Return the (X, Y) coordinate for the center point of the cell that contains the specified text.  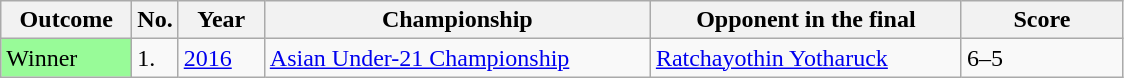
6–5 (1042, 58)
Ratchayothin Yotharuck (806, 58)
Asian Under-21 Championship (457, 58)
Opponent in the final (806, 20)
2016 (221, 58)
Championship (457, 20)
Score (1042, 20)
Winner (66, 58)
Outcome (66, 20)
Year (221, 20)
1. (155, 58)
No. (155, 20)
